Locate the cell with the specified text and output its [X, Y] center coordinate. 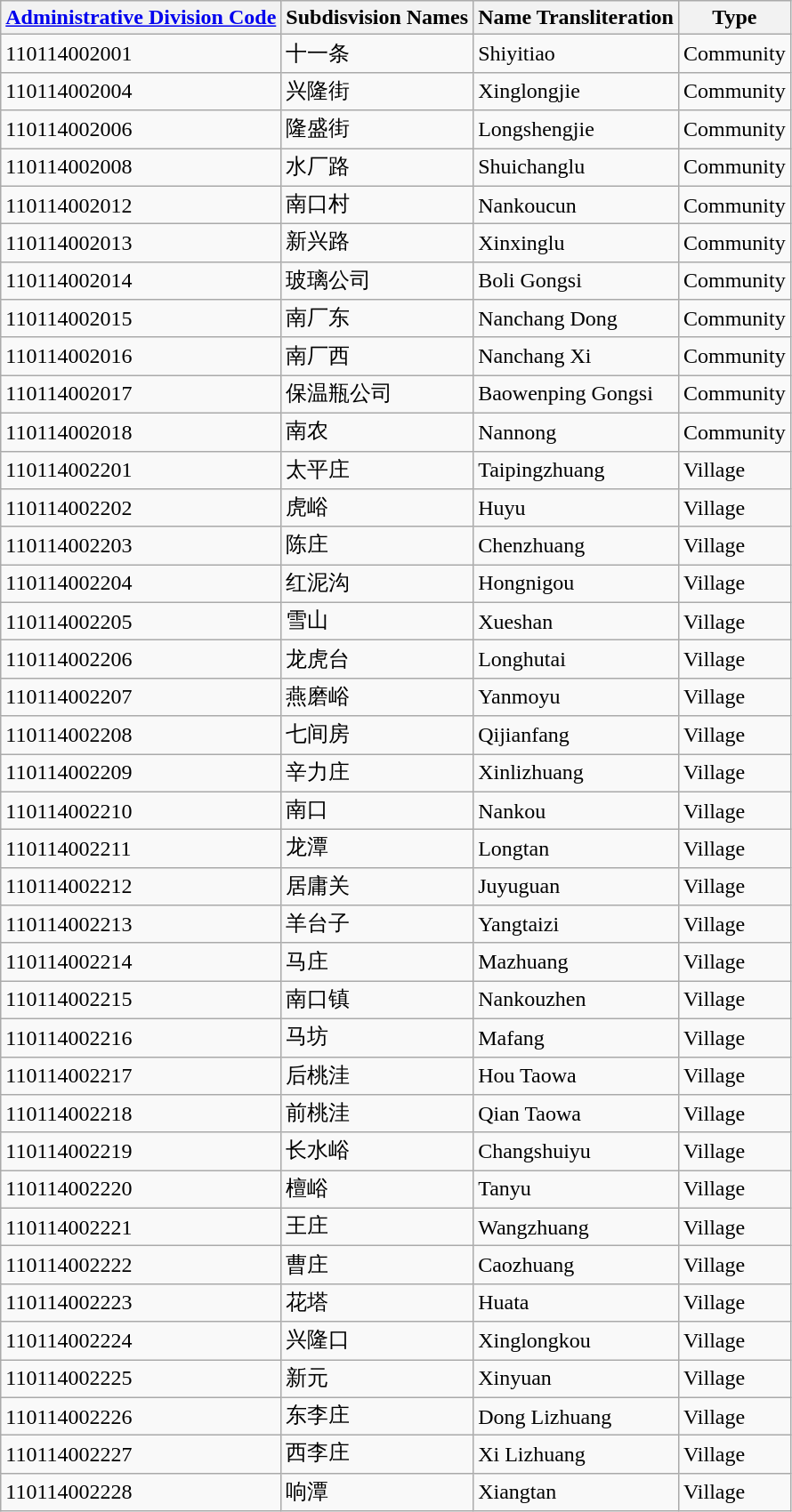
南农 [377, 432]
Longshengjie [577, 130]
110114002223 [141, 1302]
Taipingzhuang [577, 470]
Baowenping Gongsi [577, 395]
Type [734, 18]
Dong Lizhuang [577, 1416]
Hongnigou [577, 583]
110114002214 [141, 962]
燕磨峪 [377, 697]
110114002210 [141, 811]
Boli Gongsi [577, 281]
西李庄 [377, 1455]
Caozhuang [577, 1265]
水厂路 [377, 167]
雪山 [377, 621]
玻璃公司 [377, 281]
110114002212 [141, 886]
龙虎台 [377, 660]
110114002216 [141, 1037]
110114002221 [141, 1227]
Tanyu [577, 1190]
Yangtaizi [577, 925]
Mafang [577, 1037]
辛力庄 [377, 774]
虎峪 [377, 509]
110114002018 [141, 432]
前桃洼 [377, 1114]
110114002218 [141, 1114]
Huyu [577, 509]
Wangzhuang [577, 1227]
南厂西 [377, 356]
Xueshan [577, 621]
Xinglongkou [577, 1341]
110114002202 [141, 509]
新元 [377, 1379]
Qijianfang [577, 735]
110114002220 [141, 1190]
Longtan [577, 848]
Xinxinglu [577, 244]
Chenzhuang [577, 546]
Xinlizhuang [577, 774]
110114002203 [141, 546]
东李庄 [377, 1416]
南口镇 [377, 1000]
Subdisvision Names [377, 18]
110114002001 [141, 53]
马坊 [377, 1037]
110114002017 [141, 395]
兴隆口 [377, 1341]
110114002205 [141, 621]
马庄 [377, 962]
居庸关 [377, 886]
110114002213 [141, 925]
王庄 [377, 1227]
110114002222 [141, 1265]
110114002207 [141, 697]
七间房 [377, 735]
花塔 [377, 1302]
Hou Taowa [577, 1076]
110114002228 [141, 1492]
十一条 [377, 53]
Nankoucun [577, 205]
龙潭 [377, 848]
110114002013 [141, 244]
110114002226 [141, 1416]
隆盛街 [377, 130]
新兴路 [377, 244]
红泥沟 [377, 583]
长水峪 [377, 1151]
Name Transliteration [577, 18]
110114002012 [141, 205]
110114002217 [141, 1076]
南口 [377, 811]
Xiangtan [577, 1492]
110114002006 [141, 130]
曹庄 [377, 1265]
Xinglongjie [577, 91]
Shuichanglu [577, 167]
110114002204 [141, 583]
檀峪 [377, 1190]
110114002227 [141, 1455]
响潭 [377, 1492]
保温瓶公司 [377, 395]
110114002209 [141, 774]
南口村 [377, 205]
Xinyuan [577, 1379]
羊台子 [377, 925]
110114002211 [141, 848]
后桃洼 [377, 1076]
110114002014 [141, 281]
Nankouzhen [577, 1000]
110114002004 [141, 91]
110114002224 [141, 1341]
Longhutai [577, 660]
Changshuiyu [577, 1151]
太平庄 [377, 470]
Nankou [577, 811]
110114002219 [141, 1151]
兴隆街 [377, 91]
110114002208 [141, 735]
Nannong [577, 432]
110114002201 [141, 470]
Huata [577, 1302]
Qian Taowa [577, 1114]
110114002016 [141, 356]
Mazhuang [577, 962]
Xi Lizhuang [577, 1455]
110114002215 [141, 1000]
南厂东 [377, 318]
110114002206 [141, 660]
Administrative Division Code [141, 18]
陈庄 [377, 546]
Yanmoyu [577, 697]
Nanchang Dong [577, 318]
110114002008 [141, 167]
110114002015 [141, 318]
Shiyitiao [577, 53]
Juyuguan [577, 886]
110114002225 [141, 1379]
Nanchang Xi [577, 356]
